Scan for the cell matching the given text and deliver its [X, Y] coordinate at center. 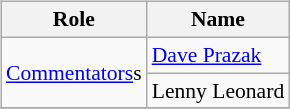
Lenny Leonard [218, 91]
Role [74, 20]
Name [218, 20]
Dave Prazak [218, 55]
Commentatorss [74, 72]
